Scan for the cell matching the given text and deliver its (x, y) coordinate at center. 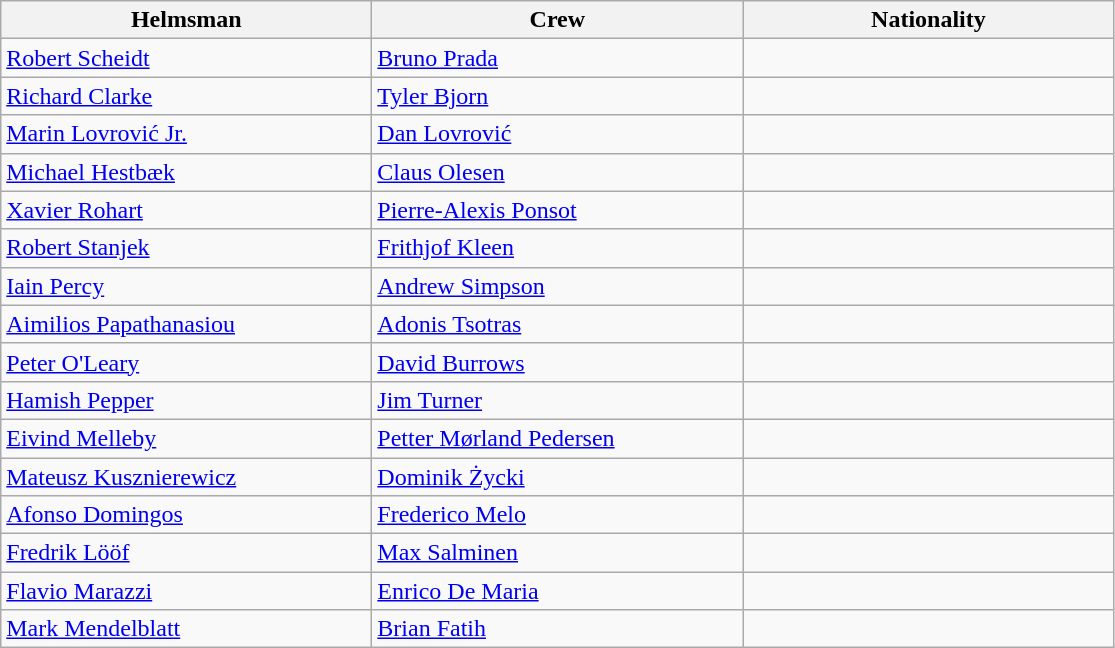
Fredrik Lööf (186, 553)
Petter Mørland Pedersen (558, 438)
Tyler Bjorn (558, 96)
Mateusz Kusznierewicz (186, 477)
Richard Clarke (186, 96)
Enrico De Maria (558, 591)
Aimilios Papathanasiou (186, 324)
David Burrows (558, 362)
Afonso Domingos (186, 515)
Xavier Rohart (186, 210)
Brian Fatih (558, 629)
Claus Olesen (558, 172)
Hamish Pepper (186, 400)
Jim Turner (558, 400)
Flavio Marazzi (186, 591)
Marin Lovrović Jr. (186, 134)
Peter O'Leary (186, 362)
Crew (558, 20)
Frederico Melo (558, 515)
Dominik Życki (558, 477)
Michael Hestbæk (186, 172)
Max Salminen (558, 553)
Frithjof Kleen (558, 248)
Dan Lovrović (558, 134)
Robert Scheidt (186, 58)
Eivind Melleby (186, 438)
Mark Mendelblatt (186, 629)
Iain Percy (186, 286)
Helmsman (186, 20)
Nationality (928, 20)
Andrew Simpson (558, 286)
Adonis Tsotras (558, 324)
Bruno Prada (558, 58)
Pierre-Alexis Ponsot (558, 210)
Robert Stanjek (186, 248)
